Search for the cell housing the specified text and yield its [x, y] center coordinate. 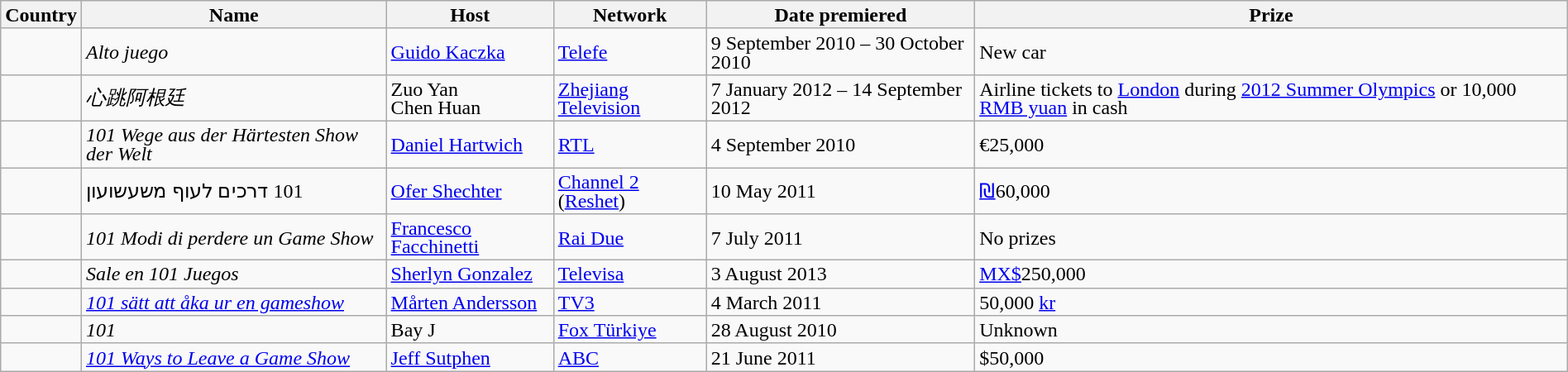
Francesco Facchinetti [470, 237]
Guido Kaczka [470, 51]
New car [1272, 51]
$50,000 [1272, 357]
Rai Due [630, 237]
Televisa [630, 274]
28 August 2010 [840, 330]
Telefe [630, 51]
10 May 2011 [840, 190]
Ofer Shechter [470, 190]
101 Wege aus der Härtesten Show der Welt [233, 144]
心跳阿根廷 [233, 98]
Fox Türkiye [630, 330]
101 Modi di perdere un Game Show [233, 237]
€25,000 [1272, 144]
RTL [630, 144]
Prize [1272, 15]
9 September 2010 – 30 October 2010 [840, 51]
101 Ways to Leave a Game Show [233, 357]
Sale en 101 Juegos [233, 274]
7 January 2012 – 14 September 2012 [840, 98]
Daniel Hartwich [470, 144]
101 [233, 330]
21 June 2011 [840, 357]
Zhejiang Television [630, 98]
Unknown [1272, 330]
Name [233, 15]
4 September 2010 [840, 144]
No prizes [1272, 237]
₪60,000 [1272, 190]
Host [470, 15]
Date premiered [840, 15]
50,000 kr [1272, 302]
Jeff Sutphen [470, 357]
ABC [630, 357]
Zuo Yan Chen Huan [470, 98]
Mårten Andersson [470, 302]
4 March 2011 [840, 302]
3 August 2013 [840, 274]
101 sätt att åka ur en gameshow [233, 302]
Country [41, 15]
Network [630, 15]
7 July 2011 [840, 237]
Bay J [470, 330]
Channel 2 (Reshet) [630, 190]
Alto juego [233, 51]
‏101 דרכים לעוף משעשועון‏ [233, 190]
Airline tickets to London during 2012 Summer Olympics or 10,000 RMB yuan in cash [1272, 98]
TV3 [630, 302]
MX$250,000 [1272, 274]
Sherlyn Gonzalez [470, 274]
